Detect which cell encompasses the target text, then output its [X, Y] center coordinate. 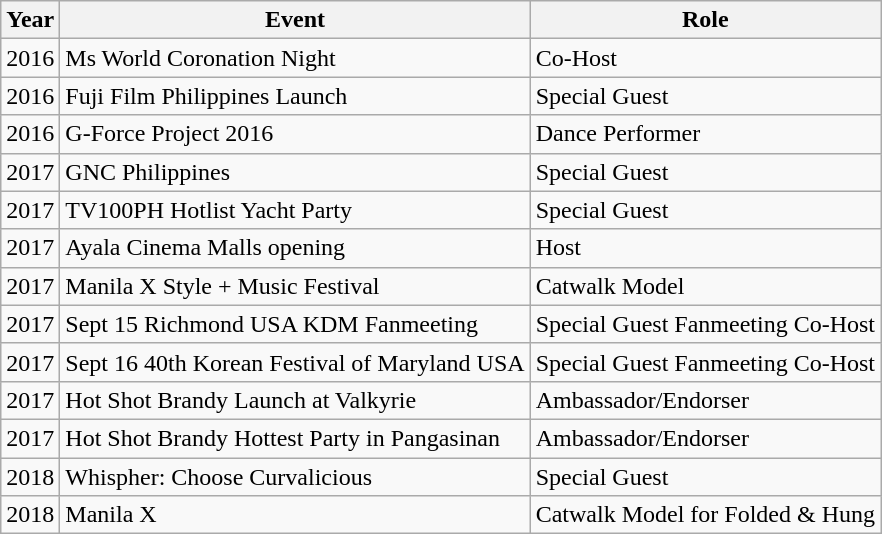
Manila X Style + Music Festival [295, 286]
Fuji Film Philippines Launch [295, 96]
Hot Shot Brandy Launch at Valkyrie [295, 400]
Catwalk Model [705, 286]
Manila X [295, 515]
Ms World Coronation Night [295, 58]
Host [705, 248]
Year [30, 20]
Co-Host [705, 58]
Catwalk Model for Folded & Hung [705, 515]
Hot Shot Brandy Hottest Party in Pangasinan [295, 438]
Role [705, 20]
Ayala Cinema Malls opening [295, 248]
Whispher: Choose Curvalicious [295, 477]
Dance Performer [705, 134]
GNC Philippines [295, 172]
G-Force Project 2016 [295, 134]
TV100PH Hotlist Yacht Party [295, 210]
Sept 16 40th Korean Festival of Maryland USA [295, 362]
Sept 15 Richmond USA KDM Fanmeeting [295, 324]
Event [295, 20]
